Pinpoint the cell where the given text exists, returning its (x, y) midpoint coordinate. 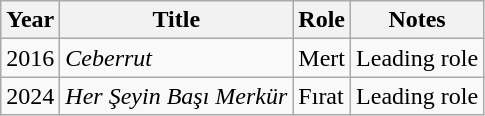
Role (322, 20)
Her Şeyin Başı Merkür (176, 96)
Year (30, 20)
2024 (30, 96)
Title (176, 20)
Ceberrut (176, 58)
Mert (322, 58)
Fırat (322, 96)
Notes (418, 20)
2016 (30, 58)
